Return the (X, Y) coordinate for the center point of the cell that contains the specified text.  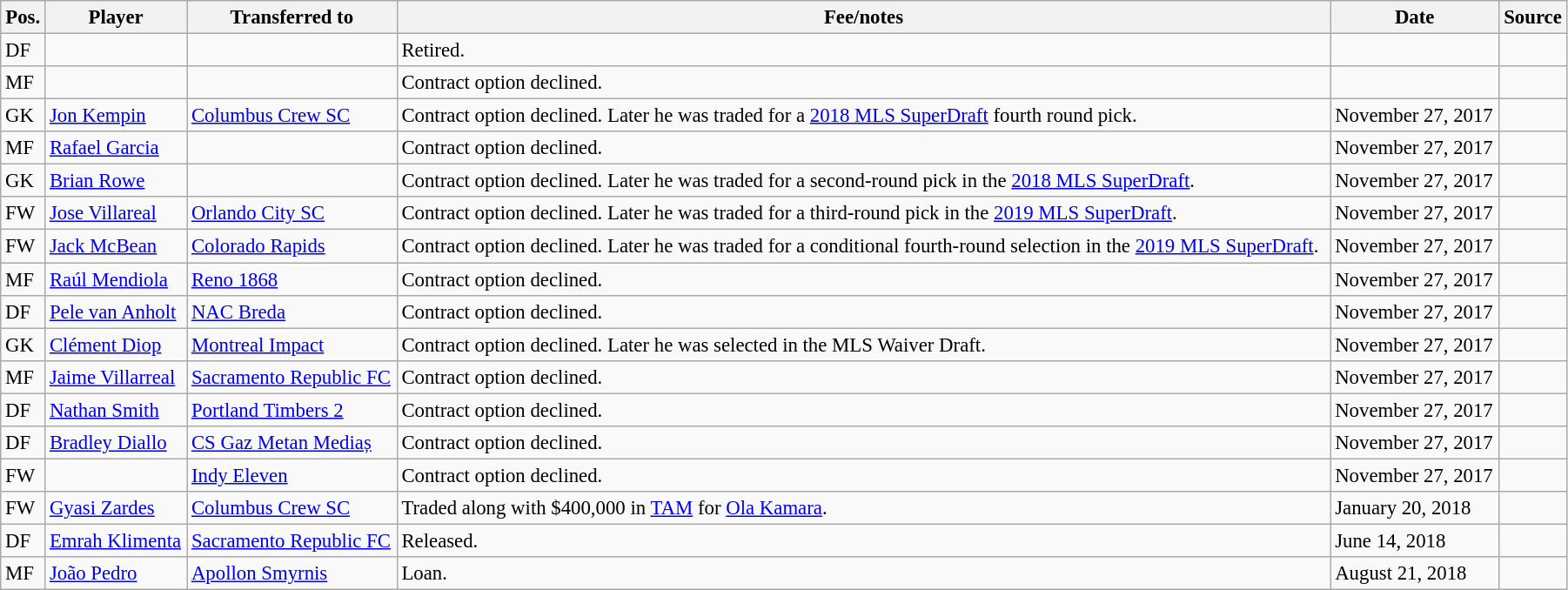
Montreal Impact (292, 345)
Contract option declined. Later he was traded for a conditional fourth-round selection in the 2019 MLS SuperDraft. (863, 246)
Indy Eleven (292, 475)
Jaime Villarreal (117, 377)
Rafael Garcia (117, 148)
Fee/notes (863, 17)
Gyasi Zardes (117, 508)
Contract option declined. Later he was traded for a 2018 MLS SuperDraft fourth round pick. (863, 116)
January 20, 2018 (1415, 508)
Orlando City SC (292, 213)
Clément Diop (117, 345)
João Pedro (117, 573)
Reno 1868 (292, 279)
Player (117, 17)
Released. (863, 540)
Loan. (863, 573)
Pele van Anholt (117, 312)
Bradley Diallo (117, 443)
Jack McBean (117, 246)
June 14, 2018 (1415, 540)
Contract option declined. Later he was traded for a third-round pick in the 2019 MLS SuperDraft. (863, 213)
Brian Rowe (117, 181)
Date (1415, 17)
August 21, 2018 (1415, 573)
Nathan Smith (117, 410)
Emrah Klimenta (117, 540)
Portland Timbers 2 (292, 410)
Raúl Mendiola (117, 279)
NAC Breda (292, 312)
Jose Villareal (117, 213)
Traded along with $400,000 in TAM for Ola Kamara. (863, 508)
Transferred to (292, 17)
Jon Kempin (117, 116)
Retired. (863, 50)
Contract option declined. Later he was traded for a second-round pick in the 2018 MLS SuperDraft. (863, 181)
Colorado Rapids (292, 246)
CS Gaz Metan Mediaș (292, 443)
Pos. (23, 17)
Apollon Smyrnis (292, 573)
Contract option declined. Later he was selected in the MLS Waiver Draft. (863, 345)
Source (1533, 17)
